Pinpoint the cell where the given text exists, returning its (x, y) midpoint coordinate. 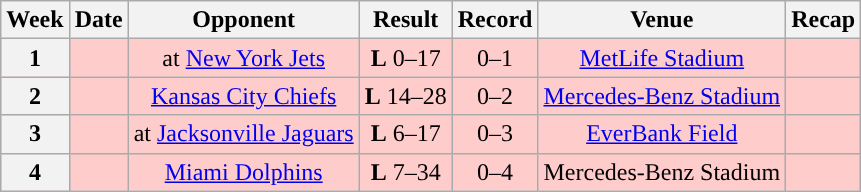
Result (406, 20)
0–4 (495, 172)
MetLife Stadium (662, 58)
1 (35, 58)
Date (98, 20)
EverBank Field (662, 134)
L 6–17 (406, 134)
Venue (662, 20)
Record (495, 20)
L 14–28 (406, 96)
0–2 (495, 96)
Miami Dolphins (244, 172)
2 (35, 96)
L 7–34 (406, 172)
at New York Jets (244, 58)
at Jacksonville Jaguars (244, 134)
Recap (824, 20)
0–3 (495, 134)
Opponent (244, 20)
4 (35, 172)
L 0–17 (406, 58)
Week (35, 20)
3 (35, 134)
Kansas City Chiefs (244, 96)
0–1 (495, 58)
